Scan for the cell matching the given text and deliver its [X, Y] coordinate at center. 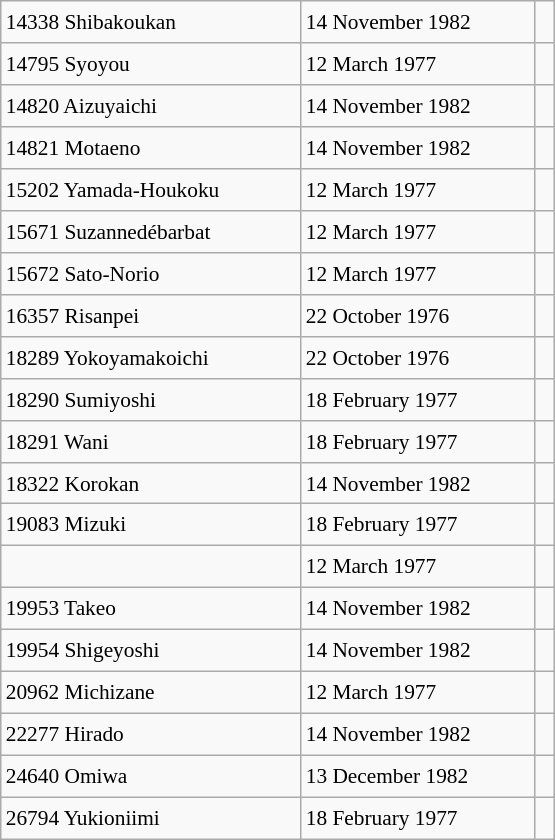
14338 Shibakoukan [151, 22]
19083 Mizuki [151, 525]
18291 Wani [151, 441]
19954 Shigeyoshi [151, 651]
14821 Motaeno [151, 148]
20962 Michizane [151, 693]
15202 Yamada-Houkoku [151, 190]
18322 Korokan [151, 483]
15672 Sato-Norio [151, 274]
18290 Sumiyoshi [151, 399]
14795 Syoyou [151, 64]
19953 Takeo [151, 609]
16357 Risanpei [151, 315]
15671 Suzannedébarbat [151, 232]
24640 Omiwa [151, 776]
13 December 1982 [418, 776]
18289 Yokoyamakoichi [151, 357]
14820 Aizuyaichi [151, 106]
26794 Yukioniimi [151, 818]
22277 Hirado [151, 735]
